From the cell containing the given text, extract its center point as (x, y) coordinate. 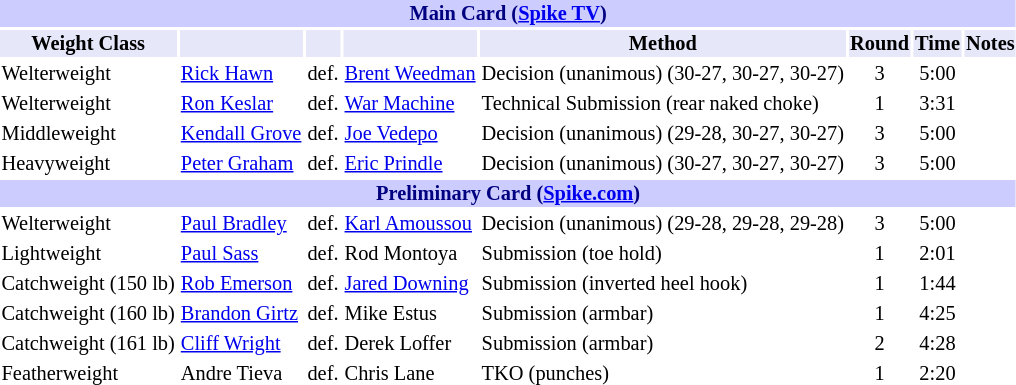
4:28 (938, 344)
Catchweight (160 lb) (88, 314)
Brent Weedman (410, 74)
Technical Submission (rear naked choke) (662, 104)
2:01 (938, 254)
1:44 (938, 284)
Rob Emerson (241, 284)
Decision (unanimous) (29-28, 30-27, 30-27) (662, 134)
2 (880, 344)
Paul Bradley (241, 224)
Ron Keslar (241, 104)
Lightweight (88, 254)
Jared Downing (410, 284)
Middleweight (88, 134)
Mike Estus (410, 314)
Catchweight (161 lb) (88, 344)
Catchweight (150 lb) (88, 284)
3:31 (938, 104)
Submission (toe hold) (662, 254)
Round (880, 44)
Cliff Wright (241, 344)
Rod Montoya (410, 254)
Kendall Grove (241, 134)
Notes (990, 44)
Derek Loffer (410, 344)
Time (938, 44)
Eric Prindle (410, 164)
Decision (unanimous) (29-28, 29-28, 29-28) (662, 224)
Heavyweight (88, 164)
Rick Hawn (241, 74)
Joe Vedepo (410, 134)
Brandon Girtz (241, 314)
Submission (inverted heel hook) (662, 284)
Paul Sass (241, 254)
4:25 (938, 314)
Peter Graham (241, 164)
Method (662, 44)
War Machine (410, 104)
Weight Class (88, 44)
Karl Amoussou (410, 224)
Preliminary Card (Spike.com) (508, 194)
Main Card (Spike TV) (508, 14)
